Return the (X, Y) coordinate for the center point of the cell that contains the specified text.  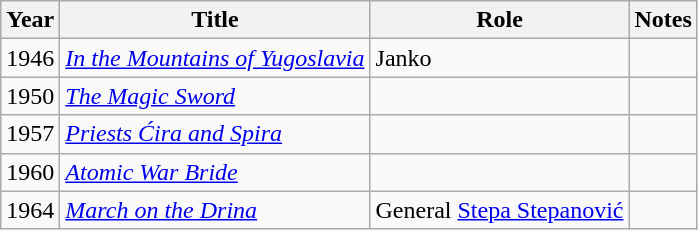
The Magic Sword (215, 96)
1960 (30, 172)
Notes (663, 20)
Title (215, 20)
1964 (30, 210)
General Stepa Stepanović (500, 210)
1946 (30, 58)
Role (500, 20)
Janko (500, 58)
In the Mountains of Yugoslavia (215, 58)
1957 (30, 134)
Priests Ćira and Spira (215, 134)
March on the Drina (215, 210)
Year (30, 20)
1950 (30, 96)
Atomic War Bride (215, 172)
